From the cell containing the given text, extract its center point as [X, Y] coordinate. 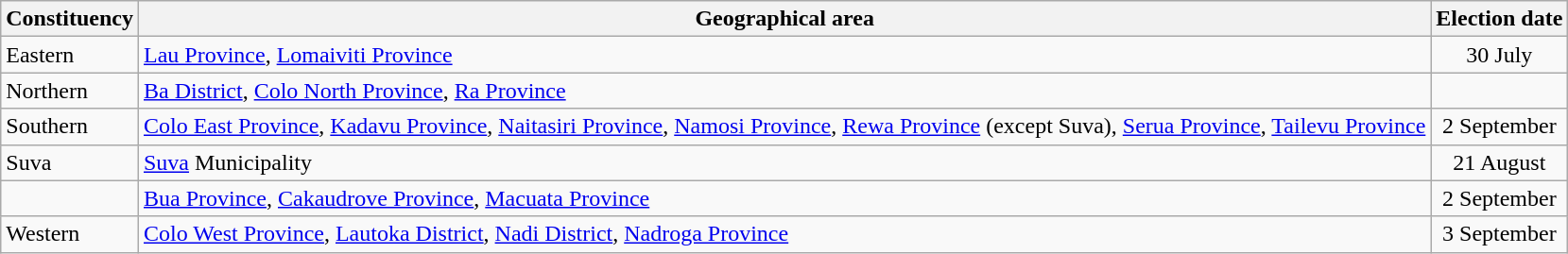
Suva [70, 162]
Election date [1499, 19]
21 August [1499, 162]
Lau Province, Lomaiviti Province [784, 55]
Ba District, Colo North Province, Ra Province [784, 91]
Geographical area [784, 19]
Suva Municipality [784, 162]
Southern [70, 127]
Eastern [70, 55]
30 July [1499, 55]
Colo West Province, Lautoka District, Nadi District, Nadroga Province [784, 234]
Constituency [70, 19]
Northern [70, 91]
Bua Province, Cakaudrove Province, Macuata Province [784, 198]
Western [70, 234]
3 September [1499, 234]
Colo East Province, Kadavu Province, Naitasiri Province, Namosi Province, Rewa Province (except Suva), Serua Province, Tailevu Province [784, 127]
